Determine the [x, y] coordinate at the center of the cell enclosing the given text.  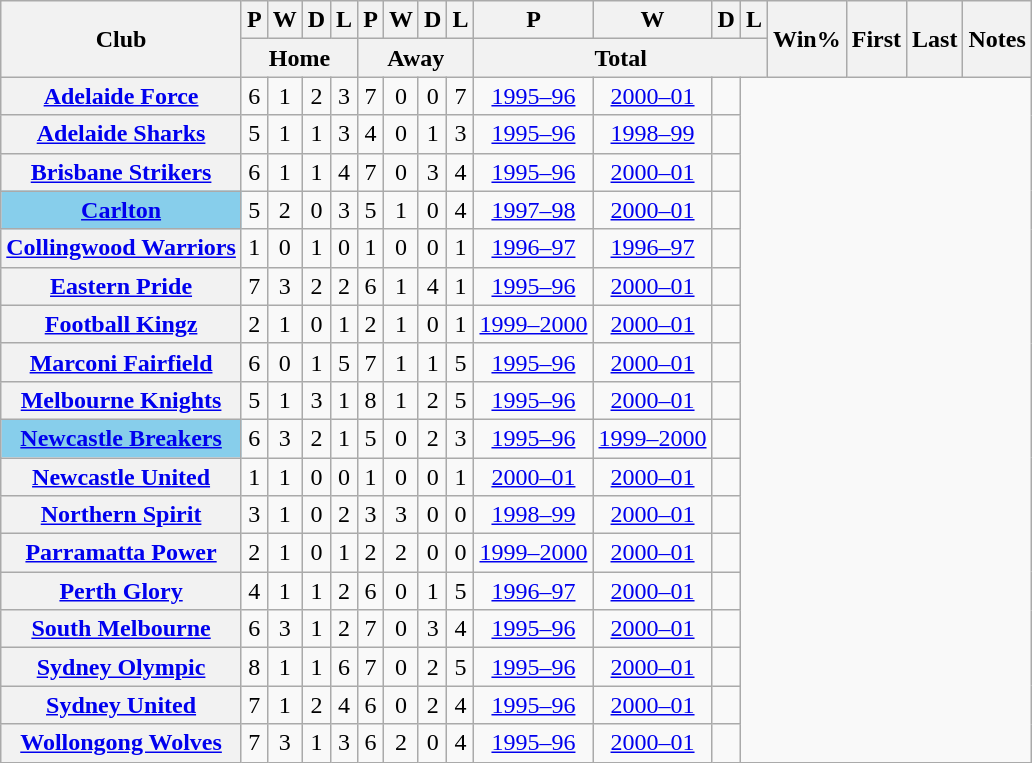
Collingwood Warriors [122, 248]
Away [416, 58]
Wollongong Wolves [122, 743]
Perth Glory [122, 591]
1997–98 [534, 210]
Newcastle Breakers [122, 438]
Win% [808, 39]
Adelaide Sharks [122, 134]
Home [299, 58]
Club [122, 39]
Eastern Pride [122, 286]
Adelaide Force [122, 96]
Brisbane Strikers [122, 172]
Football Kingz [122, 324]
Marconi Fairfield [122, 362]
Newcastle United [122, 477]
Carlton [122, 210]
First [876, 39]
Notes [997, 39]
Total [621, 58]
Northern Spirit [122, 515]
Sydney United [122, 705]
Parramatta Power [122, 553]
South Melbourne [122, 629]
Sydney Olympic [122, 667]
Melbourne Knights [122, 400]
Last [935, 39]
